Scan for the cell matching the given text and deliver its (X, Y) coordinate at center. 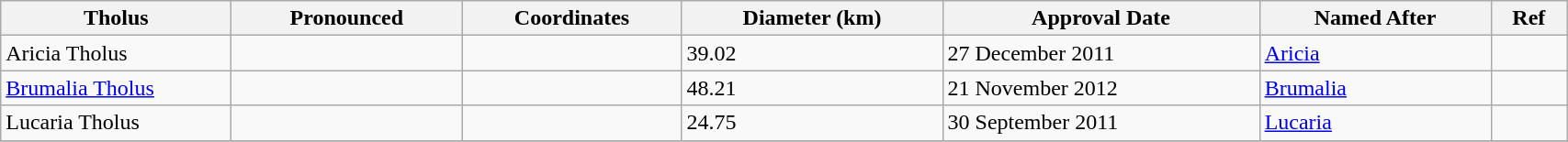
Brumalia Tholus (116, 88)
27 December 2011 (1100, 53)
Tholus (116, 18)
39.02 (812, 53)
Pronounced (347, 18)
21 November 2012 (1100, 88)
Lucaria (1375, 123)
Ref (1529, 18)
Aricia (1375, 53)
48.21 (812, 88)
30 September 2011 (1100, 123)
Diameter (km) (812, 18)
Approval Date (1100, 18)
24.75 (812, 123)
Brumalia (1375, 88)
Coordinates (571, 18)
Named After (1375, 18)
Aricia Tholus (116, 53)
Lucaria Tholus (116, 123)
